Pinpoint the cell where the given text exists, returning its (X, Y) midpoint coordinate. 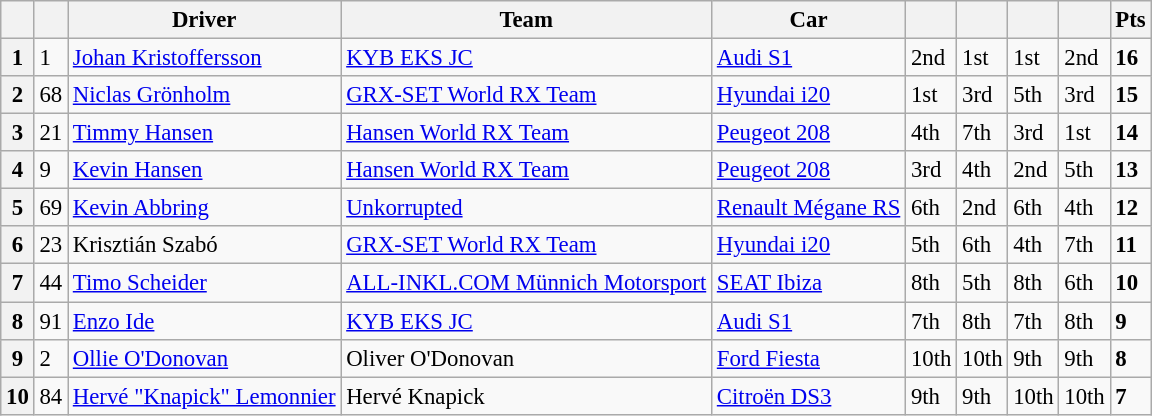
Car (809, 20)
Hervé "Knapick" Lemonnier (204, 396)
21 (50, 133)
Kevin Hansen (204, 170)
Oliver O'Donovan (526, 358)
91 (50, 321)
Niclas Grönholm (204, 95)
Kevin Abbring (204, 208)
Timo Scheider (204, 283)
Team (526, 20)
68 (50, 95)
ALL-INKL.COM Münnich Motorsport (526, 283)
Ollie O'Donovan (204, 358)
Driver (204, 20)
SEAT Ibiza (809, 283)
3 (18, 133)
Krisztián Szabó (204, 245)
44 (50, 283)
14 (1130, 133)
Pts (1130, 20)
69 (50, 208)
Ford Fiesta (809, 358)
Hervé Knapick (526, 396)
12 (1130, 208)
5 (18, 208)
16 (1130, 58)
Unkorrupted (526, 208)
11 (1130, 245)
15 (1130, 95)
13 (1130, 170)
Johan Kristoffersson (204, 58)
84 (50, 396)
Enzo Ide (204, 321)
23 (50, 245)
6 (18, 245)
4 (18, 170)
Timmy Hansen (204, 133)
Renault Mégane RS (809, 208)
Citroën DS3 (809, 396)
